Search for the cell housing the specified text and yield its (X, Y) center coordinate. 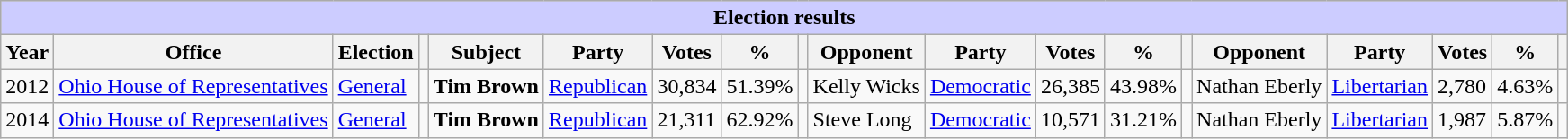
62.92% (759, 120)
Year (27, 52)
5.87% (1526, 120)
30,834 (687, 86)
1,987 (1463, 120)
4.63% (1526, 86)
31.21% (1142, 120)
2,780 (1463, 86)
21,311 (687, 120)
Subject (486, 52)
Steve Long (866, 120)
51.39% (759, 86)
Kelly Wicks (866, 86)
10,571 (1071, 120)
43.98% (1142, 86)
2014 (27, 120)
2012 (27, 86)
26,385 (1071, 86)
Office (193, 52)
Election results (784, 18)
Election (376, 52)
